Identify which cell holds the provided text, then report its (X, Y) central coordinate. 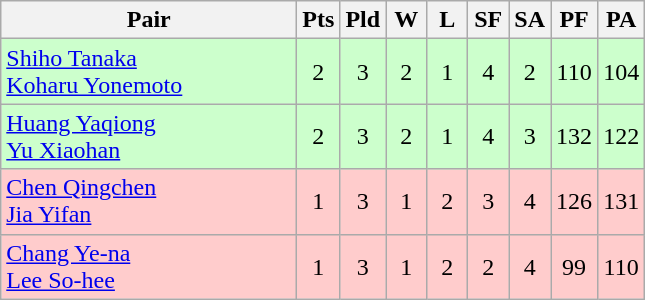
SF (488, 20)
122 (622, 136)
W (406, 20)
Pld (363, 20)
131 (622, 202)
Shiho Tanaka Koharu Yonemoto (149, 72)
Huang Yaqiong Yu Xiaohan (149, 136)
Pts (318, 20)
PF (574, 20)
Chang Ye-na Lee So-hee (149, 266)
104 (622, 72)
Chen Qingchen Jia Yifan (149, 202)
L (448, 20)
Pair (149, 20)
99 (574, 266)
132 (574, 136)
SA (530, 20)
126 (574, 202)
PA (622, 20)
